Extract the [x, y] coordinate from the center of the cell holding the provided text.  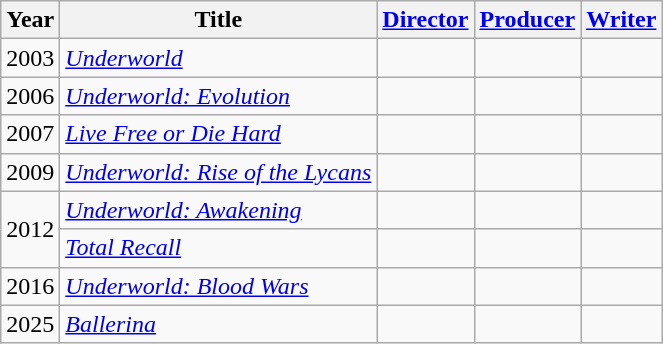
Underworld: Evolution [218, 96]
2006 [30, 96]
2012 [30, 229]
Writer [622, 20]
2007 [30, 134]
2025 [30, 324]
Producer [528, 20]
Live Free or Die Hard [218, 134]
Underworld: Blood Wars [218, 286]
Total Recall [218, 248]
Underworld [218, 58]
Director [426, 20]
Year [30, 20]
Underworld: Awakening [218, 210]
2003 [30, 58]
Title [218, 20]
Ballerina [218, 324]
2009 [30, 172]
2016 [30, 286]
Underworld: Rise of the Lycans [218, 172]
